Output the [x, y] coordinate of the center of the cell containing the given text.  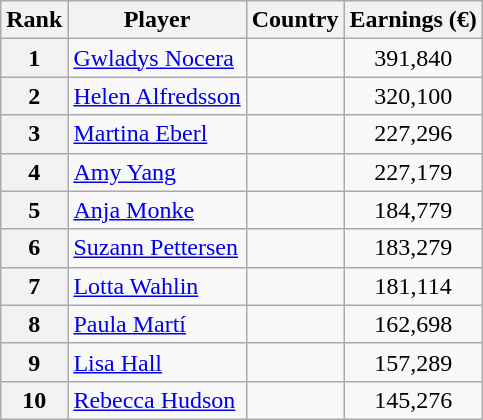
3 [34, 134]
227,179 [413, 172]
227,296 [413, 134]
181,114 [413, 286]
1 [34, 58]
Gwladys Nocera [157, 58]
162,698 [413, 324]
184,779 [413, 210]
Lisa Hall [157, 362]
Lotta Wahlin [157, 286]
183,279 [413, 248]
Suzann Pettersen [157, 248]
Anja Monke [157, 210]
4 [34, 172]
Martina Eberl [157, 134]
7 [34, 286]
6 [34, 248]
5 [34, 210]
Amy Yang [157, 172]
Rebecca Hudson [157, 400]
8 [34, 324]
9 [34, 362]
Country [295, 20]
320,100 [413, 96]
2 [34, 96]
Earnings (€) [413, 20]
145,276 [413, 400]
Rank [34, 20]
Player [157, 20]
Paula Martí [157, 324]
10 [34, 400]
Helen Alfredsson [157, 96]
391,840 [413, 58]
157,289 [413, 362]
